Extract the (X, Y) coordinate from the center of the cell holding the provided text.  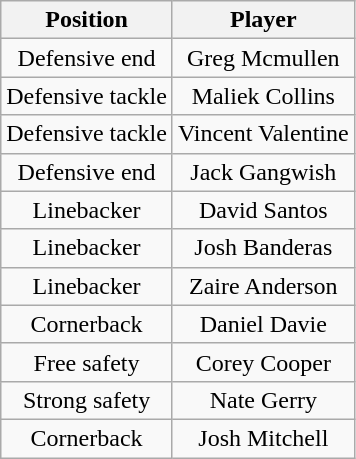
Player (263, 20)
Josh Mitchell (263, 438)
Maliek Collins (263, 96)
Greg Mcmullen (263, 58)
Josh Banderas (263, 248)
Vincent Valentine (263, 134)
Nate Gerry (263, 400)
Free safety (87, 362)
Daniel Davie (263, 324)
David Santos (263, 210)
Zaire Anderson (263, 286)
Jack Gangwish (263, 172)
Corey Cooper (263, 362)
Strong safety (87, 400)
Position (87, 20)
